For the text-containing cell, return its midpoint in [X, Y] coordinate format. 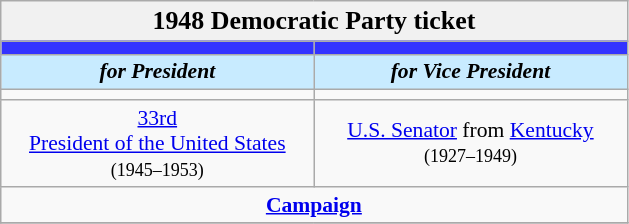
for Vice President [470, 72]
for President [158, 72]
1948 Democratic Party ticket [314, 21]
33rdPresident of the United States(1945–1953) [158, 144]
U.S. Senator from Kentucky(1927–1949) [470, 144]
Campaign [314, 205]
